Provide the (X, Y) coordinate of the cell's center where the given text is located.  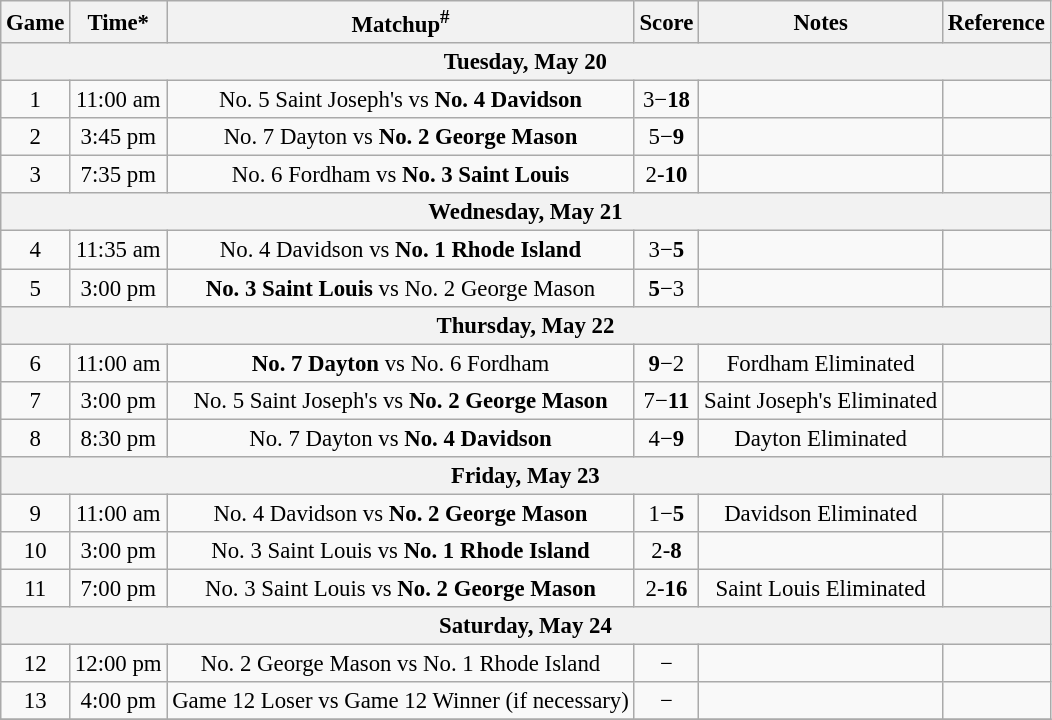
3:45 pm (118, 137)
Matchup# (400, 22)
6 (36, 363)
5−3 (666, 288)
4−9 (666, 438)
Game 12 Loser vs Game 12 Winner (if necessary) (400, 701)
12:00 pm (118, 664)
7:35 pm (118, 175)
No. 7 Dayton vs No. 4 Davidson (400, 438)
7−11 (666, 400)
No. 5 Saint Joseph's vs No. 2 George Mason (400, 400)
8:30 pm (118, 438)
Notes (821, 22)
9 (36, 513)
2-16 (666, 588)
Score (666, 22)
3 (36, 175)
No. 3 Saint Louis vs No. 1 Rhode Island (400, 551)
Davidson Eliminated (821, 513)
No. 7 Dayton vs No. 6 Fordham (400, 363)
No. 7 Dayton vs No. 2 George Mason (400, 137)
7:00 pm (118, 588)
Time* (118, 22)
5 (36, 288)
No. 4 Davidson vs No. 2 George Mason (400, 513)
2 (36, 137)
1 (36, 100)
Reference (997, 22)
1−5 (666, 513)
No. 5 Saint Joseph's vs No. 4 Davidson (400, 100)
Saint Joseph's Eliminated (821, 400)
7 (36, 400)
4:00 pm (118, 701)
2-8 (666, 551)
8 (36, 438)
11:35 am (118, 250)
3−5 (666, 250)
No. 2 George Mason vs No. 1 Rhode Island (400, 664)
Saturday, May 24 (526, 626)
11 (36, 588)
9−2 (666, 363)
Wednesday, May 21 (526, 213)
Saint Louis Eliminated (821, 588)
3−18 (666, 100)
12 (36, 664)
13 (36, 701)
Fordham Eliminated (821, 363)
4 (36, 250)
Friday, May 23 (526, 476)
Tuesday, May 20 (526, 62)
5−9 (666, 137)
Thursday, May 22 (526, 325)
2-10 (666, 175)
10 (36, 551)
No. 4 Davidson vs No. 1 Rhode Island (400, 250)
Game (36, 22)
Dayton Eliminated (821, 438)
No. 6 Fordham vs No. 3 Saint Louis (400, 175)
